Locate the cell with the specified text and output its (X, Y) center coordinate. 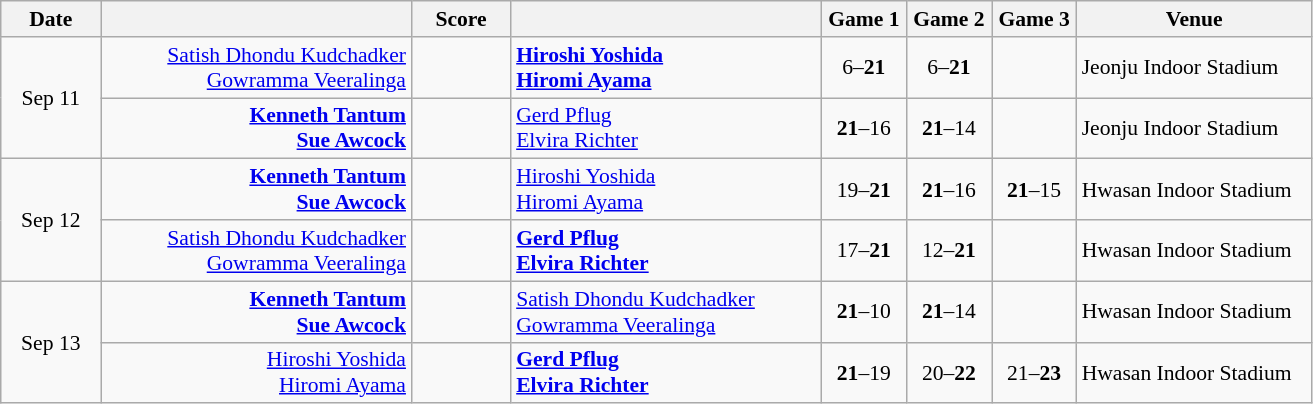
Date (51, 19)
Game 1 (864, 19)
Game 3 (1034, 19)
17–21 (864, 250)
21–23 (1034, 372)
21–15 (1034, 190)
19–21 (864, 190)
Score (461, 19)
Venue (1194, 19)
Game 2 (948, 19)
Sep 13 (51, 342)
21–19 (864, 372)
21–10 (864, 312)
20–22 (948, 372)
12–21 (948, 250)
Sep 11 (51, 98)
Sep 12 (51, 220)
